Detect which cell encompasses the target text, then output its (x, y) center coordinate. 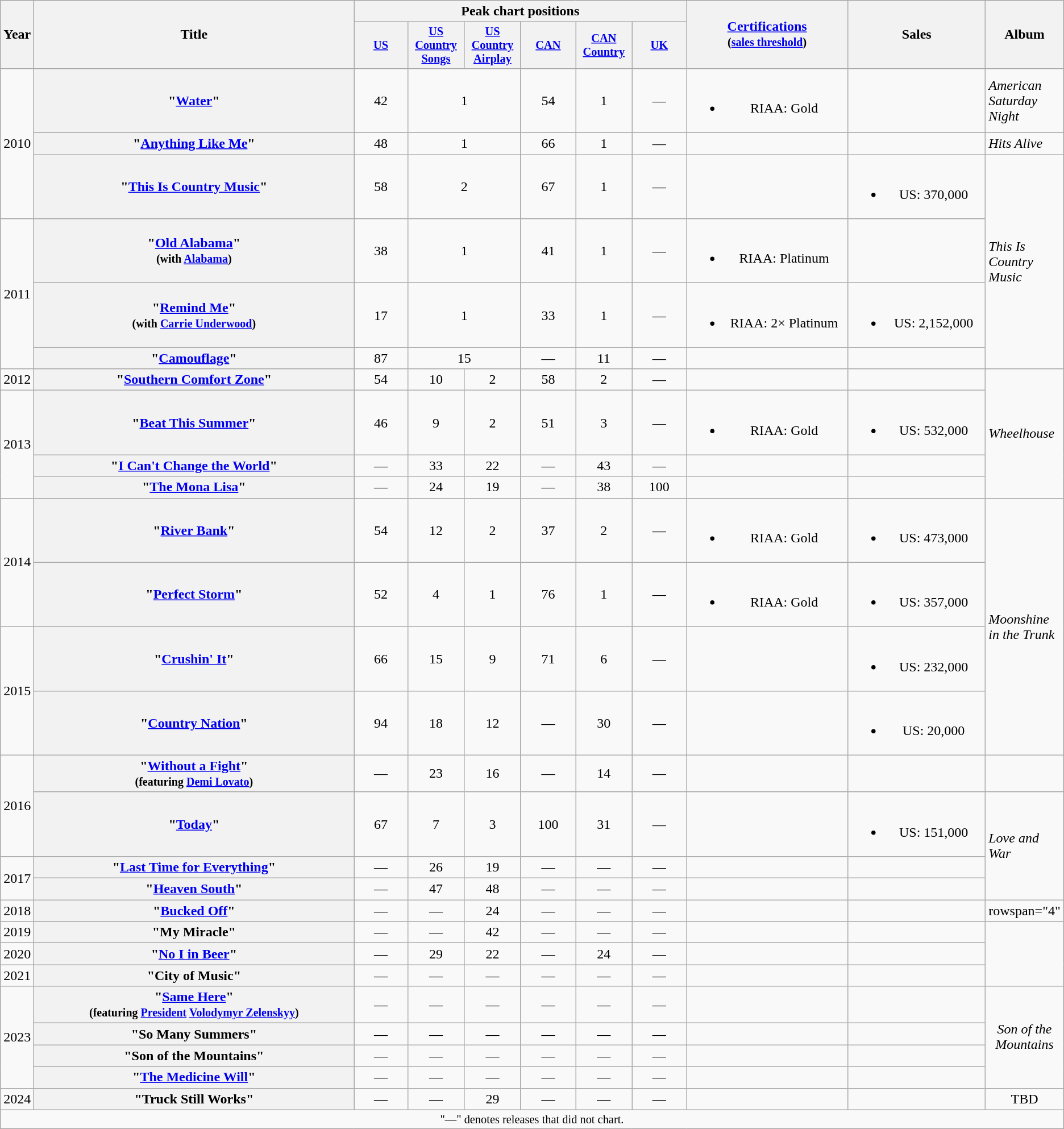
"Without a Fight" (featuring Demi Lovato) (194, 773)
2021 (17, 976)
"Beat This Summer" (194, 423)
2024 (17, 1099)
2013 (17, 445)
"—" denotes releases that did not chart. (532, 1119)
US: 20,000 (917, 723)
UK (659, 45)
"Camouflage" (194, 358)
2023 (17, 1037)
"This Is Country Music" (194, 186)
17 (381, 315)
"I Can't Change the World" (194, 466)
"So Many Summers" (194, 1034)
7 (435, 824)
"Remind Me" (with Carrie Underwood) (194, 315)
46 (381, 423)
2014 (17, 562)
US: 2,152,000 (917, 315)
47 (435, 889)
41 (548, 251)
Love and War (1025, 846)
51 (548, 423)
11 (604, 358)
"Today" (194, 824)
"My Miracle" (194, 932)
"Perfect Storm" (194, 595)
6 (604, 658)
31 (604, 824)
52 (381, 595)
"Old Alabama" (with Alabama) (194, 251)
"City of Music" (194, 976)
87 (381, 358)
2018 (17, 911)
US: 532,000 (917, 423)
2010 (17, 143)
"Water" (194, 100)
"River Bank" (194, 530)
"Bucked Off" (194, 911)
16 (492, 773)
"The Medicine Will" (194, 1077)
71 (548, 658)
CAN (548, 45)
37 (548, 530)
American Saturday Night (1025, 100)
2011 (17, 294)
43 (604, 466)
2017 (17, 878)
2015 (17, 691)
Title (194, 35)
US: 357,000 (917, 595)
US: 151,000 (917, 824)
US Country Songs (435, 45)
2020 (17, 954)
"Heaven South" (194, 889)
23 (435, 773)
26 (435, 867)
RIAA: 2× Platinum (767, 315)
"Crushin' It" (194, 658)
94 (381, 723)
"Same Here" (featuring President Volodymyr Zelenskyy) (194, 1005)
76 (548, 595)
18 (435, 723)
US: 473,000 (917, 530)
Peak chart positions (521, 11)
"Anything Like Me" (194, 144)
10 (435, 380)
rowspan="4" (1025, 911)
US: 370,000 (917, 186)
2012 (17, 380)
Certifications(sales threshold) (767, 35)
"The Mona Lisa" (194, 487)
Hits Alive (1025, 144)
"Country Nation" (194, 723)
US: 232,000 (917, 658)
Moonshine in the Trunk (1025, 626)
Album (1025, 35)
This Is Country Music (1025, 262)
"Last Time for Everything" (194, 867)
US (381, 45)
30 (604, 723)
TBD (1025, 1099)
Sales (917, 35)
Wheelhouse (1025, 433)
US Country Airplay (492, 45)
RIAA: Platinum (767, 251)
"No I in Beer" (194, 954)
2016 (17, 806)
Son of the Mountains (1025, 1037)
"Truck Still Works" (194, 1099)
"Southern Comfort Zone" (194, 380)
14 (604, 773)
Year (17, 35)
4 (435, 595)
2019 (17, 932)
CAN Country (604, 45)
"Son of the Mountains" (194, 1056)
